Detect which cell encompasses the target text, then output its (X, Y) center coordinate. 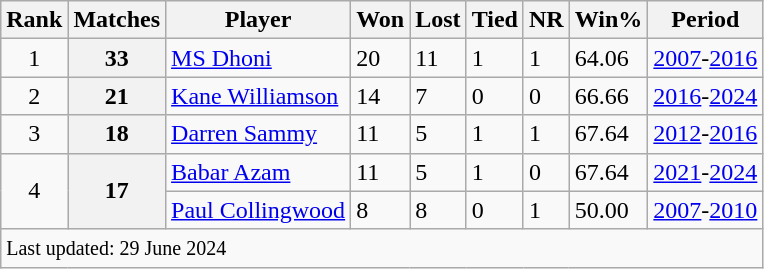
14 (380, 96)
NR (546, 20)
Kane Williamson (258, 96)
MS Dhoni (258, 58)
7 (438, 96)
Matches (117, 20)
Tied (494, 20)
33 (117, 58)
64.06 (608, 58)
2 (34, 96)
20 (380, 58)
Period (706, 20)
66.66 (608, 96)
50.00 (608, 210)
Last updated: 29 June 2024 (382, 248)
2012-2016 (706, 134)
Darren Sammy (258, 134)
2016-2024 (706, 96)
Rank (34, 20)
2021-2024 (706, 172)
2007-2010 (706, 210)
Won (380, 20)
Babar Azam (258, 172)
Player (258, 20)
3 (34, 134)
4 (34, 191)
Paul Collingwood (258, 210)
21 (117, 96)
17 (117, 191)
Lost (438, 20)
Win% (608, 20)
18 (117, 134)
2007-2016 (706, 58)
